For the text-containing cell, return its midpoint in [x, y] coordinate format. 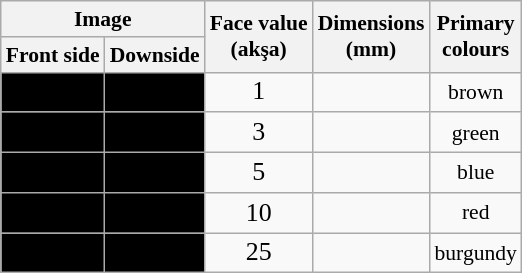
green [475, 133]
red [475, 213]
Primarycolours [475, 36]
Face value(akşa) [259, 36]
3 [259, 133]
5 [259, 173]
1 [259, 92]
25 [259, 253]
brown [475, 92]
burgundy [475, 253]
blue [475, 173]
10 [259, 213]
Front side [53, 55]
Image [103, 19]
Dimensions(mm) [372, 36]
Downside [155, 55]
